Determine the (x, y) coordinate at the center of the cell enclosing the given text.  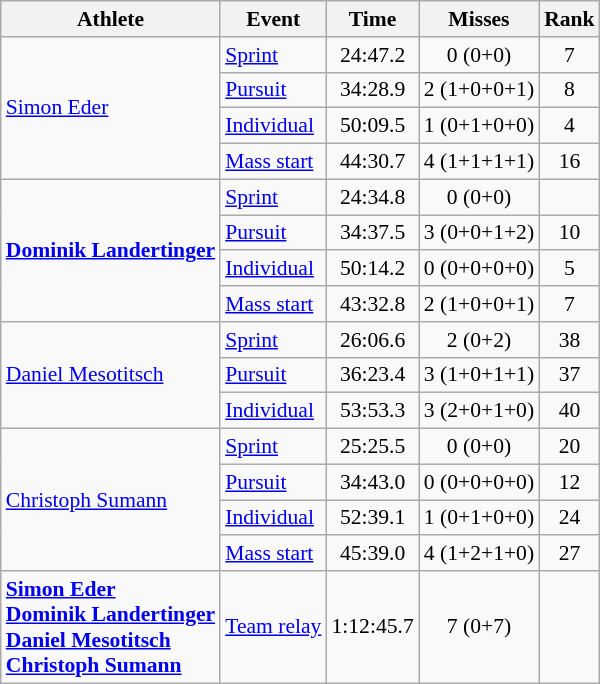
38 (570, 340)
1:12:45.7 (372, 627)
Time (372, 19)
5 (570, 269)
Event (273, 19)
43:32.8 (372, 304)
34:37.5 (372, 233)
27 (570, 554)
4 (570, 126)
24:47.2 (372, 55)
4 (1+1+1+1) (479, 162)
10 (570, 233)
50:09.5 (372, 126)
37 (570, 375)
40 (570, 411)
3 (1+0+1+1) (479, 375)
12 (570, 482)
Simon Eder (110, 108)
7 (0+7) (479, 627)
Athlete (110, 19)
45:39.0 (372, 554)
Dominik Landertinger (110, 250)
3 (2+0+1+0) (479, 411)
4 (1+2+1+0) (479, 554)
Misses (479, 19)
52:39.1 (372, 518)
8 (570, 90)
24 (570, 518)
16 (570, 162)
Simon EderDominik LandertingerDaniel MesotitschChristoph Sumann (110, 627)
44:30.7 (372, 162)
53:53.3 (372, 411)
36:23.4 (372, 375)
Rank (570, 19)
34:43.0 (372, 482)
Daniel Mesotitsch (110, 376)
50:14.2 (372, 269)
26:06.6 (372, 340)
Team relay (273, 627)
34:28.9 (372, 90)
25:25.5 (372, 447)
24:34.8 (372, 197)
2 (0+2) (479, 340)
Christoph Sumann (110, 500)
20 (570, 447)
3 (0+0+1+2) (479, 233)
